Pinpoint the cell where the given text exists, returning its [X, Y] midpoint coordinate. 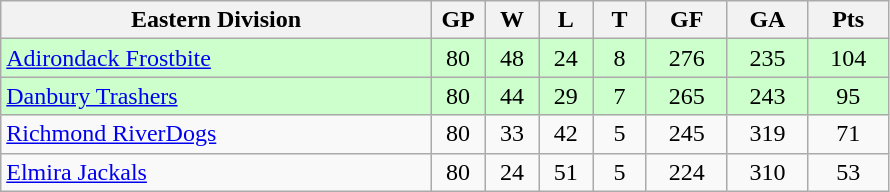
T [620, 20]
Adirondack Frostbite [216, 58]
W [512, 20]
Eastern Division [216, 20]
44 [512, 96]
Danbury Trashers [216, 96]
243 [768, 96]
71 [848, 134]
8 [620, 58]
319 [768, 134]
48 [512, 58]
51 [566, 172]
53 [848, 172]
Richmond RiverDogs [216, 134]
Pts [848, 20]
104 [848, 58]
29 [566, 96]
GA [768, 20]
GP [458, 20]
L [566, 20]
235 [768, 58]
245 [686, 134]
265 [686, 96]
95 [848, 96]
GF [686, 20]
276 [686, 58]
7 [620, 96]
42 [566, 134]
Elmira Jackals [216, 172]
33 [512, 134]
310 [768, 172]
224 [686, 172]
